Find where the given text appears and provide that cell's center as (X, Y) coordinate. 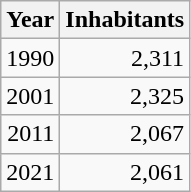
2021 (30, 172)
2011 (30, 134)
2001 (30, 96)
Inhabitants (125, 20)
1990 (30, 58)
2,061 (125, 172)
Year (30, 20)
2,325 (125, 96)
2,311 (125, 58)
2,067 (125, 134)
